Return the [x, y] coordinate for the center point of the cell that contains the specified text.  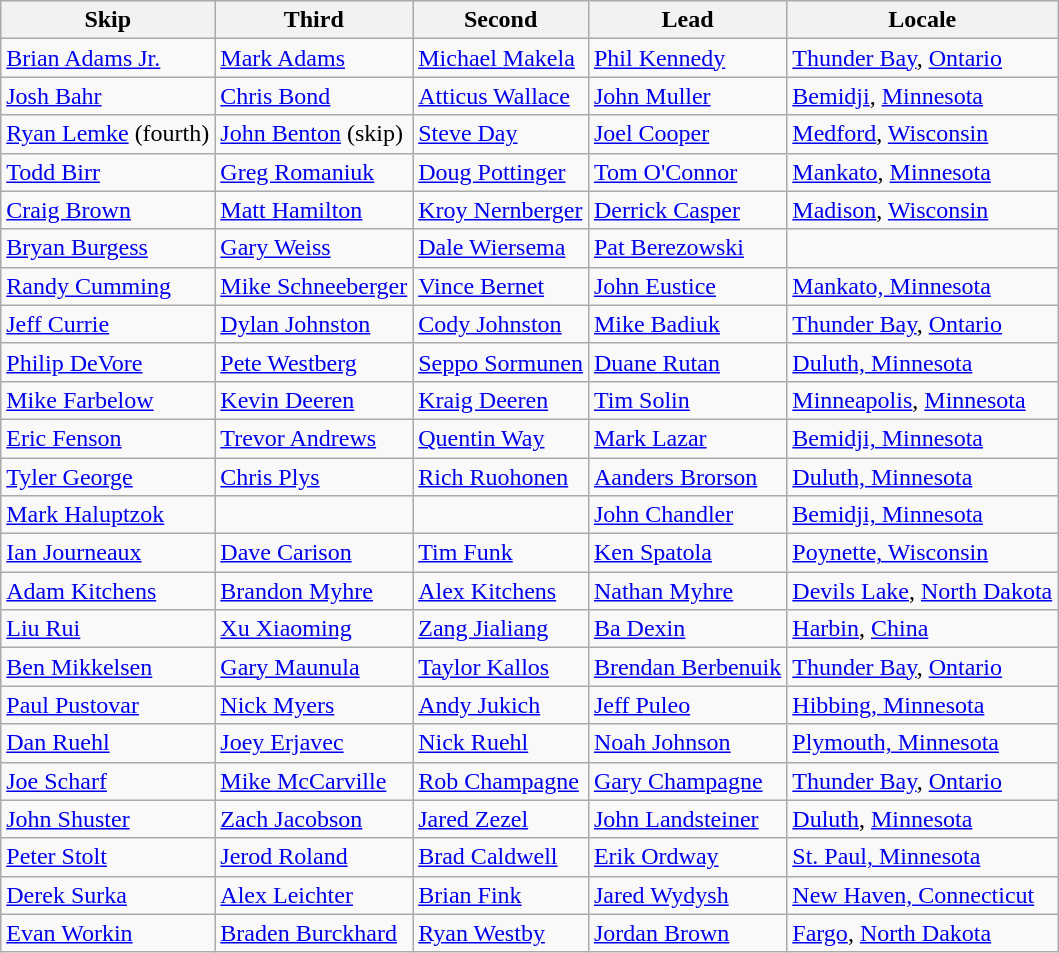
Atticus Wallace [501, 96]
Zang Jialiang [501, 629]
Brian Adams Jr. [108, 58]
John Chandler [687, 515]
Tim Solin [687, 400]
Cody Johnston [501, 324]
Jordan Brown [687, 933]
St. Paul, Minnesota [922, 857]
Craig Brown [108, 210]
Philip DeVore [108, 362]
Medford, Wisconsin [922, 134]
Poynette, Wisconsin [922, 553]
Duane Rutan [687, 362]
Mike McCarville [314, 781]
Kroy Nernberger [501, 210]
Nick Myers [314, 705]
Jeff Puleo [687, 705]
Skip [108, 20]
Gary Weiss [314, 248]
Nathan Myhre [687, 591]
Kevin Deeren [314, 400]
Fargo, North Dakota [922, 933]
Chris Bond [314, 96]
Harbin, China [922, 629]
Seppo Sormunen [501, 362]
Alex Leichter [314, 895]
Xu Xiaoming [314, 629]
John Benton (skip) [314, 134]
John Landsteiner [687, 819]
Trevor Andrews [314, 438]
Doug Pottinger [501, 172]
Brandon Myhre [314, 591]
Pat Berezowski [687, 248]
Mike Badiuk [687, 324]
Liu Rui [108, 629]
Matt Hamilton [314, 210]
Joe Scharf [108, 781]
Rob Champagne [501, 781]
Adam Kitchens [108, 591]
Noah Johnson [687, 743]
Evan Workin [108, 933]
Chris Plys [314, 477]
Ba Dexin [687, 629]
Ian Journeaux [108, 553]
Aanders Brorson [687, 477]
Dan Ruehl [108, 743]
Dale Wiersema [501, 248]
Zach Jacobson [314, 819]
Devils Lake, North Dakota [922, 591]
Hibbing, Minnesota [922, 705]
Derrick Casper [687, 210]
Mike Farbelow [108, 400]
Locale [922, 20]
Erik Ordway [687, 857]
Vince Bernet [501, 286]
Josh Bahr [108, 96]
Quentin Way [501, 438]
John Muller [687, 96]
Jerod Roland [314, 857]
Mark Lazar [687, 438]
Alex Kitchens [501, 591]
Brian Fink [501, 895]
Jared Wydysh [687, 895]
Paul Pustovar [108, 705]
Kraig Deeren [501, 400]
Andy Jukich [501, 705]
Ben Mikkelsen [108, 667]
Ryan Lemke (fourth) [108, 134]
Jared Zezel [501, 819]
Mark Adams [314, 58]
Ken Spatola [687, 553]
Tom O'Connor [687, 172]
Pete Westberg [314, 362]
Third [314, 20]
Peter Stolt [108, 857]
Phil Kennedy [687, 58]
Todd Birr [108, 172]
Mark Haluptzok [108, 515]
Jeff Currie [108, 324]
Randy Cumming [108, 286]
Brad Caldwell [501, 857]
Brendan Berbenuik [687, 667]
Madison, Wisconsin [922, 210]
Michael Makela [501, 58]
Ryan Westby [501, 933]
New Haven, Connecticut [922, 895]
Joel Cooper [687, 134]
Steve Day [501, 134]
Gary Champagne [687, 781]
Tim Funk [501, 553]
Taylor Kallos [501, 667]
Joey Erjavec [314, 743]
Dylan Johnston [314, 324]
Bryan Burgess [108, 248]
Second [501, 20]
Eric Fenson [108, 438]
Gary Maunula [314, 667]
Dave Carison [314, 553]
Plymouth, Minnesota [922, 743]
Braden Burckhard [314, 933]
John Eustice [687, 286]
Minneapolis, Minnesota [922, 400]
Tyler George [108, 477]
Rich Ruohonen [501, 477]
Nick Ruehl [501, 743]
Lead [687, 20]
Derek Surka [108, 895]
John Shuster [108, 819]
Mike Schneeberger [314, 286]
Greg Romaniuk [314, 172]
